Return [x, y] of the center of cell containing provided text 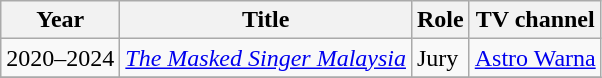
Title [266, 20]
Jury [440, 58]
2020–2024 [60, 58]
The Masked Singer Malaysia [266, 58]
Year [60, 20]
TV channel [535, 20]
Role [440, 20]
Astro Warna [535, 58]
